Search for the cell housing the specified text and yield its [x, y] center coordinate. 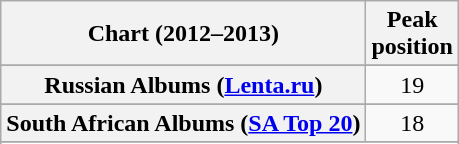
Peakposition [412, 34]
Chart (2012–2013) [184, 34]
18 [412, 123]
Russian Albums (Lenta.ru) [184, 85]
19 [412, 85]
South African Albums (SA Top 20) [184, 123]
